For the text-containing cell, return its midpoint in (x, y) coordinate format. 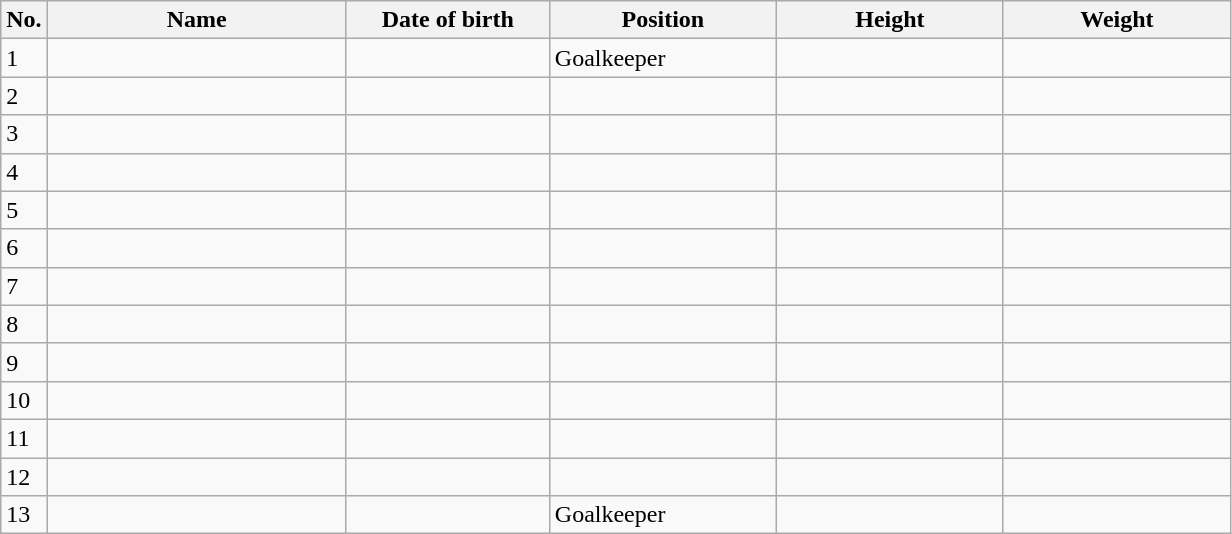
11 (24, 438)
Height (890, 20)
8 (24, 324)
1 (24, 58)
Position (662, 20)
3 (24, 134)
4 (24, 172)
No. (24, 20)
12 (24, 477)
9 (24, 362)
5 (24, 210)
2 (24, 96)
Weight (1116, 20)
13 (24, 515)
Date of birth (448, 20)
7 (24, 286)
10 (24, 400)
6 (24, 248)
Name (196, 20)
